Return (X, Y) of the center of cell containing provided text 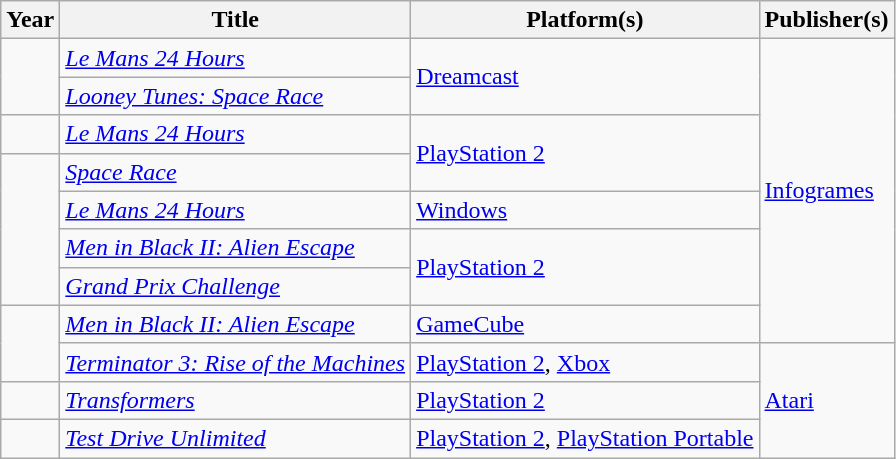
PlayStation 2, PlayStation Portable (585, 438)
Publisher(s) (826, 20)
Terminator 3: Rise of the Machines (236, 362)
Space Race (236, 172)
Windows (585, 210)
GameCube (585, 324)
Dreamcast (585, 77)
Test Drive Unlimited (236, 438)
Platform(s) (585, 20)
Year (30, 20)
Transformers (236, 400)
Infogrames (826, 191)
Atari (826, 400)
Title (236, 20)
Grand Prix Challenge (236, 286)
Looney Tunes: Space Race (236, 96)
PlayStation 2, Xbox (585, 362)
